From the cell containing the given text, extract its center point as [X, Y] coordinate. 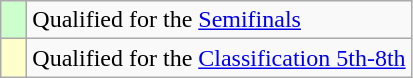
Qualified for the Classification 5th-8th [219, 58]
Qualified for the Semifinals [219, 20]
